Return the (X, Y) coordinate for the center point of the cell that contains the specified text.  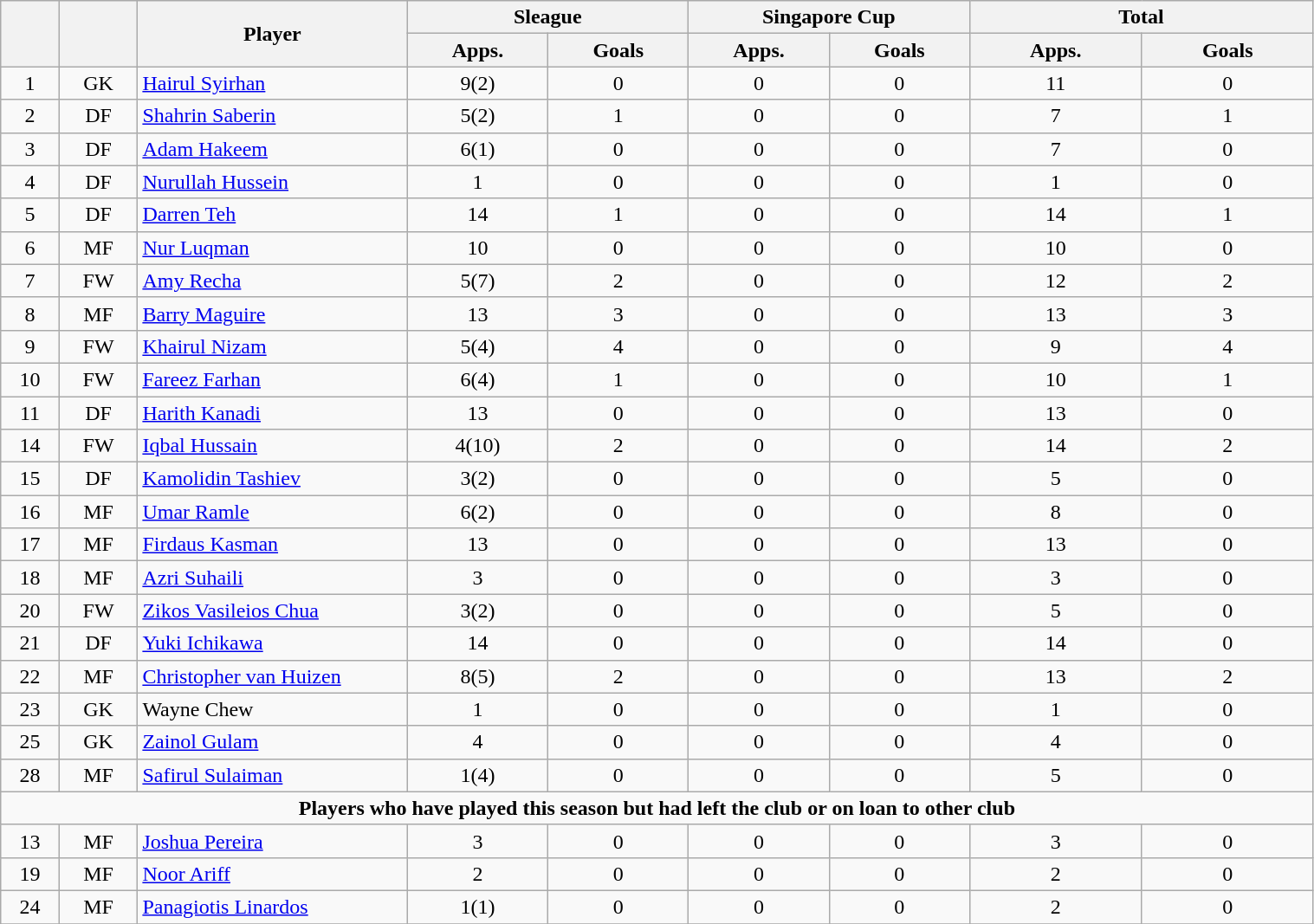
Hairul Syirhan (272, 83)
Fareez Farhan (272, 379)
Barry Maguire (272, 313)
22 (30, 676)
20 (30, 611)
Darren Teh (272, 215)
4(10) (478, 446)
Total (1142, 17)
6(1) (478, 149)
Noor Ariff (272, 874)
25 (30, 742)
15 (30, 479)
Khairul Nizam (272, 346)
Azri Suhaili (272, 578)
Nurullah Hussein (272, 182)
19 (30, 874)
Joshua Pereira (272, 841)
Yuki Ichikawa (272, 643)
Panagiotis Linardos (272, 907)
24 (30, 907)
6(2) (478, 512)
Iqbal Hussain (272, 446)
Player (272, 34)
1(4) (478, 775)
Zikos Vasileios Chua (272, 611)
Singapore Cup (830, 17)
17 (30, 545)
Sleague (547, 17)
1(1) (478, 907)
6 (30, 248)
28 (30, 775)
6(4) (478, 379)
18 (30, 578)
Safirul Sulaiman (272, 775)
8(5) (478, 676)
Adam Hakeem (272, 149)
Amy Recha (272, 281)
Wayne Chew (272, 709)
23 (30, 709)
Harith Kanadi (272, 413)
12 (1055, 281)
Umar Ramle (272, 512)
Christopher van Huizen (272, 676)
16 (30, 512)
Kamolidin Tashiev (272, 479)
Zainol Gulam (272, 742)
9(2) (478, 83)
5(7) (478, 281)
Shahrin Saberin (272, 116)
5(2) (478, 116)
Firdaus Kasman (272, 545)
21 (30, 643)
Players who have played this season but had left the club or on loan to other club (657, 808)
Nur Luqman (272, 248)
5(4) (478, 346)
